Detect which cell encompasses the target text, then output its [x, y] center coordinate. 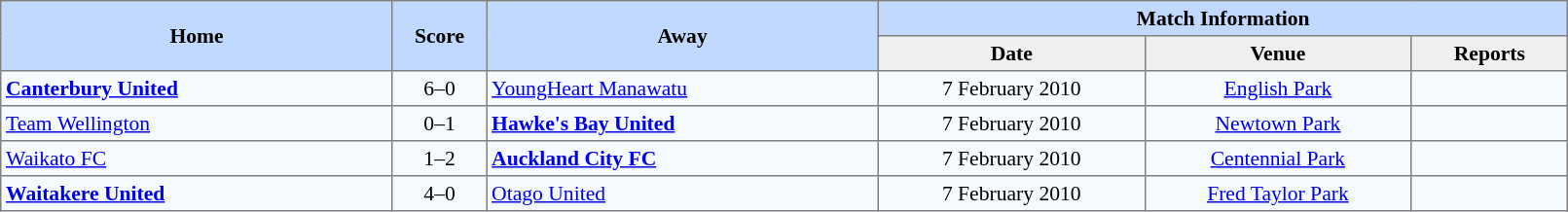
Waikato FC [197, 159]
Home [197, 36]
Reports [1489, 53]
Auckland City FC [683, 159]
Waitakere United [197, 194]
4–0 [440, 194]
Hawke's Bay United [683, 124]
Canterbury United [197, 88]
1–2 [440, 159]
Match Information [1222, 18]
Centennial Park [1278, 159]
English Park [1278, 88]
Newtown Park [1278, 124]
Date [1011, 53]
Fred Taylor Park [1278, 194]
Score [440, 36]
0–1 [440, 124]
YoungHeart Manawatu [683, 88]
Venue [1278, 53]
Team Wellington [197, 124]
Otago United [683, 194]
6–0 [440, 88]
Away [683, 36]
